Capture the cell that displays the provided text and extract its [X, Y] central coordinate. 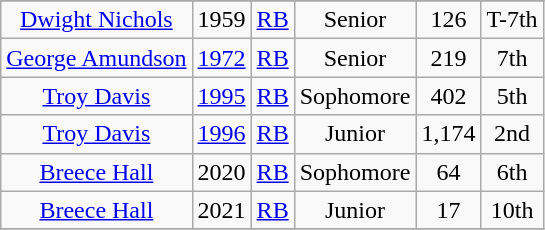
5th [512, 96]
10th [512, 210]
1996 [222, 134]
2nd [512, 134]
1959 [222, 20]
2021 [222, 210]
219 [448, 58]
1972 [222, 58]
17 [448, 210]
6th [512, 172]
64 [448, 172]
George Amundson [96, 58]
T-7th [512, 20]
126 [448, 20]
1995 [222, 96]
402 [448, 96]
1,174 [448, 134]
7th [512, 58]
2020 [222, 172]
Dwight Nichols [96, 20]
